Capture the cell that displays the provided text and extract its [x, y] central coordinate. 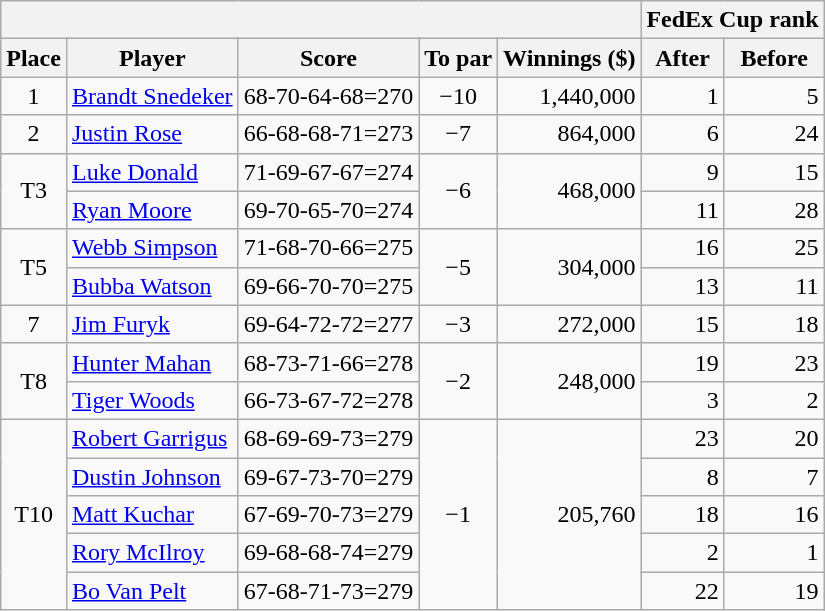
Webb Simpson [152, 248]
304,000 [570, 267]
Jim Furyk [152, 324]
66-68-68-71=273 [328, 134]
Before [774, 58]
−5 [458, 267]
25 [774, 248]
67-69-70-73=279 [328, 515]
5 [774, 96]
69-68-68-74=279 [328, 553]
Ryan Moore [152, 210]
Hunter Mahan [152, 362]
69-66-70-70=275 [328, 286]
T3 [34, 191]
Place [34, 58]
Luke Donald [152, 172]
68-70-64-68=270 [328, 96]
Winnings ($) [570, 58]
205,760 [570, 514]
468,000 [570, 191]
Robert Garrigus [152, 438]
T8 [34, 381]
Bubba Watson [152, 286]
Tiger Woods [152, 400]
67-68-71-73=279 [328, 591]
69-70-65-70=274 [328, 210]
248,000 [570, 381]
272,000 [570, 324]
9 [682, 172]
6 [682, 134]
−10 [458, 96]
−6 [458, 191]
Score [328, 58]
864,000 [570, 134]
68-69-69-73=279 [328, 438]
Justin Rose [152, 134]
−7 [458, 134]
69-64-72-72=277 [328, 324]
20 [774, 438]
24 [774, 134]
Brandt Snedeker [152, 96]
−3 [458, 324]
Matt Kuchar [152, 515]
13 [682, 286]
28 [774, 210]
8 [682, 477]
Player [152, 58]
22 [682, 591]
69-67-73-70=279 [328, 477]
T10 [34, 514]
−2 [458, 381]
Bo Van Pelt [152, 591]
FedEx Cup rank [732, 20]
3 [682, 400]
−1 [458, 514]
71-69-67-67=274 [328, 172]
T5 [34, 267]
Dustin Johnson [152, 477]
1,440,000 [570, 96]
Rory McIlroy [152, 553]
To par [458, 58]
After [682, 58]
71-68-70-66=275 [328, 248]
68-73-71-66=278 [328, 362]
66-73-67-72=278 [328, 400]
